For the text-containing cell, return its midpoint in (x, y) coordinate format. 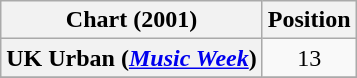
Chart (2001) (132, 20)
Position (309, 20)
13 (309, 58)
UK Urban (Music Week) (132, 58)
